Provide the (x, y) coordinate of the cell's center where the given text is located.  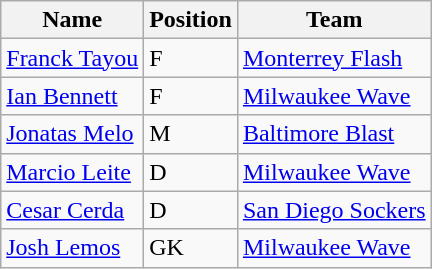
Baltimore Blast (334, 134)
Marcio Leite (72, 172)
Franck Tayou (72, 58)
Team (334, 20)
Ian Bennett (72, 96)
Josh Lemos (72, 248)
Jonatas Melo (72, 134)
M (191, 134)
San Diego Sockers (334, 210)
Name (72, 20)
GK (191, 248)
Cesar Cerda (72, 210)
Monterrey Flash (334, 58)
Position (191, 20)
